Return (x, y) of the center of cell containing provided text 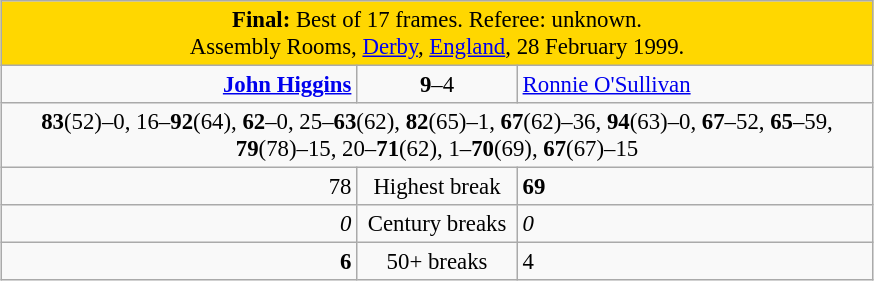
Final: Best of 17 frames. Referee: unknown.Assembly Rooms, Derby, England, 28 February 1999. (437, 34)
Highest break (438, 187)
6 (179, 262)
Century breaks (438, 224)
John Higgins (179, 85)
Ronnie O'Sullivan (695, 85)
83(52)–0, 16–92(64), 62–0, 25–63(62), 82(65)–1, 67(62)–36, 94(63)–0, 67–52, 65–59, 79(78)–15, 20–71(62), 1–70(69), 67(67)–15 (437, 136)
50+ breaks (438, 262)
4 (695, 262)
69 (695, 187)
78 (179, 187)
9–4 (438, 85)
